Scan for the cell matching the given text and deliver its [X, Y] coordinate at center. 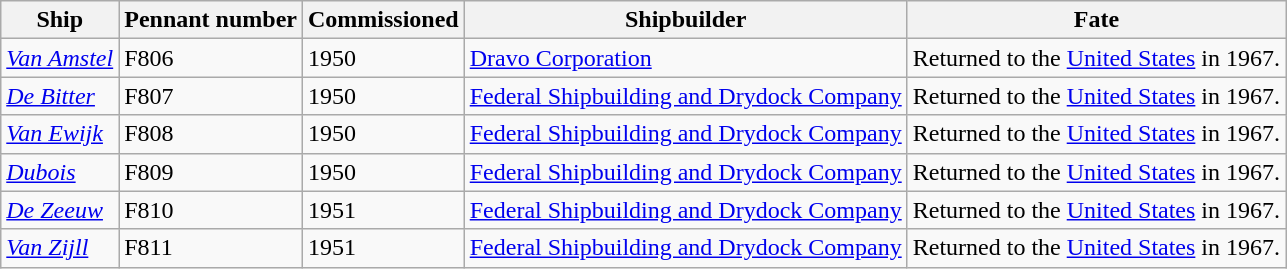
F807 [211, 96]
Van Zijll [60, 248]
De Zeeuw [60, 210]
De Bitter [60, 96]
Pennant number [211, 20]
Dubois [60, 172]
Fate [1096, 20]
F811 [211, 248]
F809 [211, 172]
Dravo Corporation [686, 58]
Van Amstel [60, 58]
Shipbuilder [686, 20]
F808 [211, 134]
F806 [211, 58]
F810 [211, 210]
Ship [60, 20]
Van Ewijk [60, 134]
Commissioned [383, 20]
